Determine the [x, y] coordinate at the center of the cell enclosing the given text.  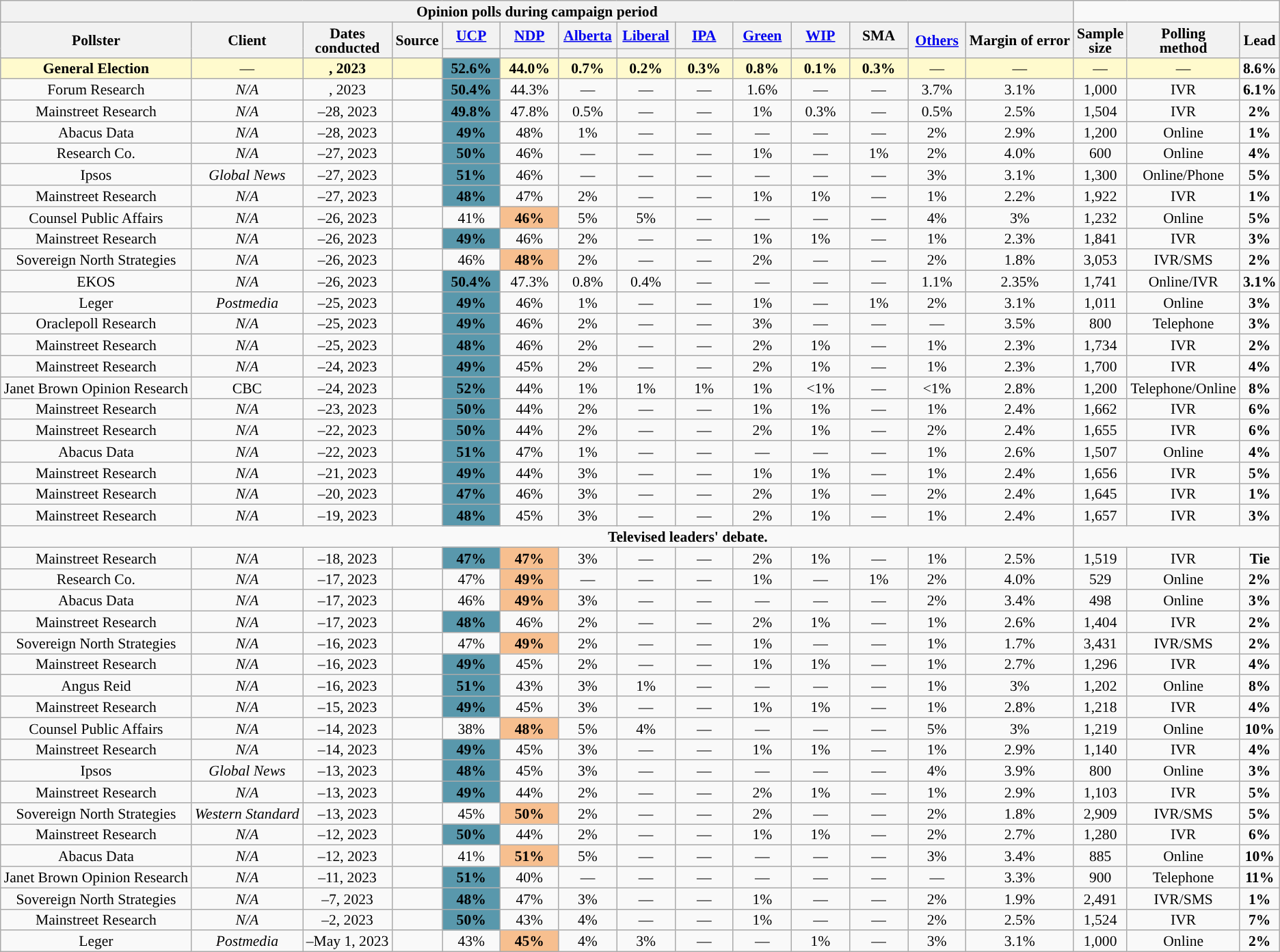
1,504 [1100, 111]
1,140 [1100, 750]
Pollingmethod [1183, 40]
WIP [821, 36]
Western Standard [248, 814]
1,103 [1100, 792]
7% [1259, 919]
SMA [878, 36]
Samplesize [1100, 40]
1,218 [1100, 707]
1,741 [1100, 282]
Green [762, 36]
1.6% [762, 90]
1,011 [1100, 302]
EKOS [96, 282]
2.35% [1020, 282]
1.1% [937, 282]
498 [1100, 600]
1,280 [1100, 834]
–May 1, 2023 [347, 941]
Pollster [96, 40]
529 [1100, 579]
47.8% [529, 111]
44.0% [529, 68]
Others [937, 40]
1,656 [1100, 473]
1,922 [1100, 196]
Tie [1259, 558]
2,909 [1100, 814]
Source [417, 40]
–15, 2023 [347, 707]
38% [472, 728]
2,491 [1100, 899]
3,053 [1100, 260]
1,657 [1100, 516]
6.1% [1259, 90]
–2, 2023 [347, 919]
49.8% [472, 111]
3.3% [1020, 877]
885 [1100, 856]
–11, 2023 [347, 877]
Alberta [588, 36]
52.6% [472, 68]
Angus Reid [96, 685]
0.1% [821, 68]
Lead [1259, 40]
2.2% [1020, 196]
0.2% [645, 68]
General Election [96, 68]
1,300 [1100, 175]
Forum Research [96, 90]
–23, 2023 [347, 409]
1,700 [1100, 367]
Opinion polls during campaign period [537, 11]
600 [1100, 153]
3,431 [1100, 643]
Televised leaders' debate. [688, 536]
–18, 2023 [347, 558]
Telephone/Online [1183, 387]
–21, 2023 [347, 473]
0.4% [645, 282]
UCP [472, 36]
CBC [248, 387]
1,519 [1100, 558]
Margin of error [1020, 40]
1,662 [1100, 409]
1,296 [1100, 665]
44.3% [529, 90]
–7, 2023 [347, 899]
47.3% [529, 282]
1,645 [1100, 494]
–19, 2023 [347, 516]
NDP [529, 36]
0.7% [588, 68]
1,404 [1100, 622]
1,232 [1100, 217]
1.9% [1020, 899]
1,841 [1100, 238]
–20, 2023 [347, 494]
1,524 [1100, 919]
3.7% [937, 90]
Client [248, 40]
Online/IVR [1183, 282]
Datesconducted [347, 40]
8.6% [1259, 68]
1,219 [1100, 728]
1,734 [1100, 345]
IPA [704, 36]
Liberal [645, 36]
3.5% [1020, 324]
1.7% [1020, 643]
Online/Phone [1183, 175]
1,655 [1100, 431]
11% [1259, 877]
1,507 [1100, 451]
1,202 [1100, 685]
Oraclepoll Research [96, 324]
3.9% [1020, 771]
900 [1100, 877]
40% [529, 877]
52% [472, 387]
